Capture the cell that displays the provided text and extract its [X, Y] central coordinate. 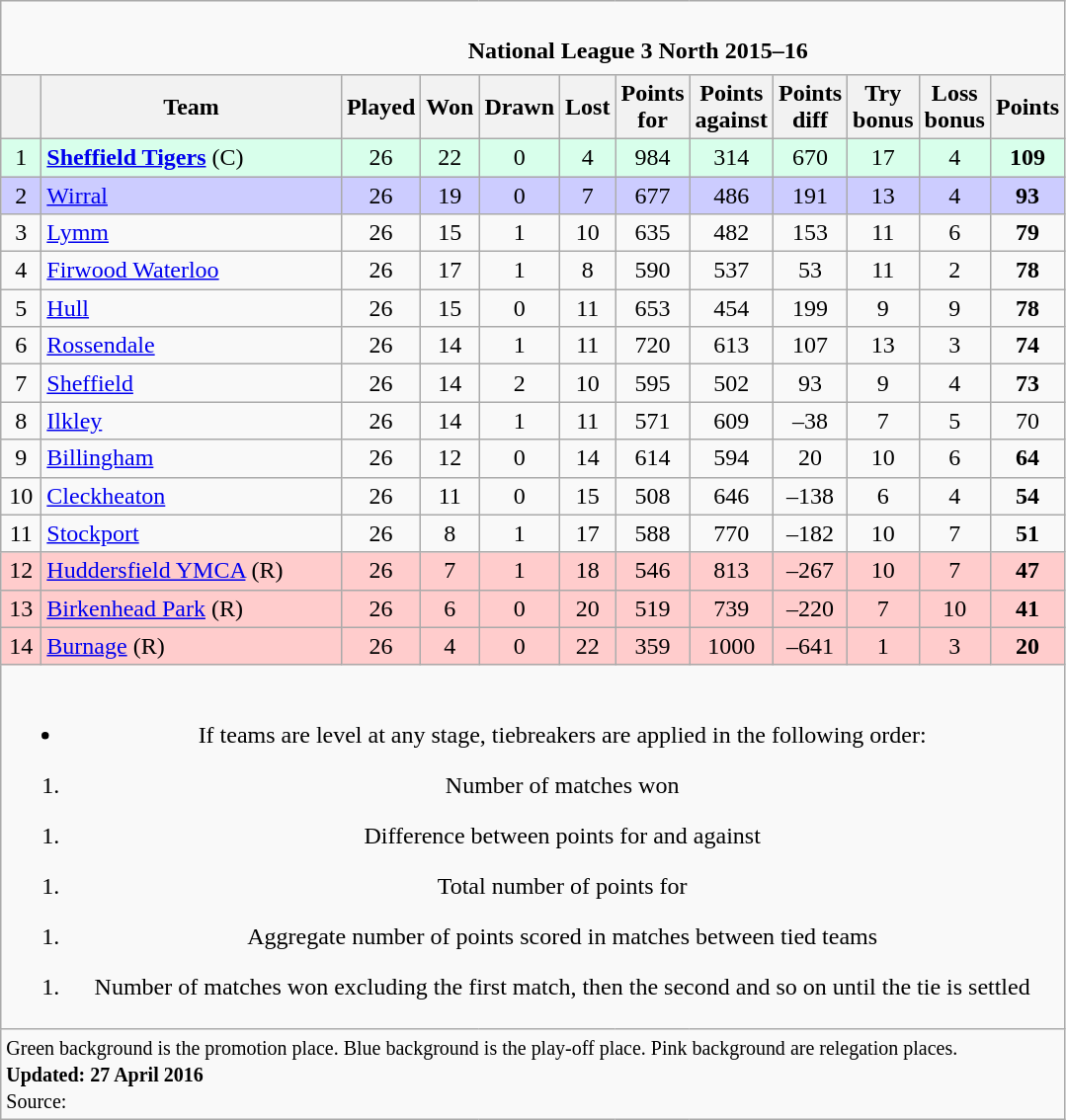
Green background is the promotion place. Blue background is the play-off place. Pink background are relegation places.Updated: 27 April 2016Source: [533, 1074]
635 [652, 233]
314 [731, 157]
–220 [810, 608]
Loss bonus [954, 107]
79 [1027, 233]
Won [451, 107]
486 [731, 195]
Ilkley [192, 421]
646 [731, 496]
588 [652, 533]
Points [1027, 107]
Rossendale [192, 346]
Team [192, 107]
613 [731, 346]
–267 [810, 571]
Sheffield [192, 383]
Lymm [192, 233]
Wirral [192, 195]
519 [652, 608]
739 [731, 608]
Firwood Waterloo [192, 271]
Cleckheaton [192, 496]
Points for [652, 107]
Played [380, 107]
537 [731, 271]
47 [1027, 571]
Drawn [520, 107]
153 [810, 233]
546 [652, 571]
51 [1027, 533]
677 [652, 195]
73 [1027, 383]
614 [652, 458]
19 [451, 195]
609 [731, 421]
Lost [588, 107]
594 [731, 458]
–138 [810, 496]
18 [588, 571]
720 [652, 346]
41 [1027, 608]
Huddersfield YMCA (R) [192, 571]
Burnage (R) [192, 646]
502 [731, 383]
653 [652, 308]
482 [731, 233]
359 [652, 646]
770 [731, 533]
Birkenhead Park (R) [192, 608]
508 [652, 496]
Points diff [810, 107]
64 [1027, 458]
–641 [810, 646]
813 [731, 571]
Hull [192, 308]
54 [1027, 496]
–182 [810, 533]
–38 [810, 421]
Stockport [192, 533]
Points against [731, 107]
199 [810, 308]
1000 [731, 646]
Try bonus [883, 107]
Sheffield Tigers (C) [192, 157]
454 [731, 308]
53 [810, 271]
590 [652, 271]
595 [652, 383]
109 [1027, 157]
670 [810, 157]
571 [652, 421]
191 [810, 195]
74 [1027, 346]
70 [1027, 421]
107 [810, 346]
Billingham [192, 458]
984 [652, 157]
